From the cell containing the given text, extract its center point as (X, Y) coordinate. 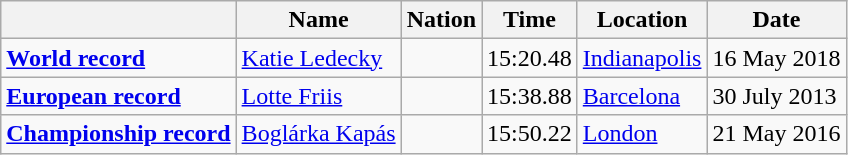
Championship record (118, 134)
15:50.22 (530, 134)
Katie Ledecky (318, 58)
Name (318, 20)
15:38.88 (530, 96)
Boglárka Kapás (318, 134)
Date (776, 20)
30 July 2013 (776, 96)
21 May 2016 (776, 134)
Barcelona (642, 96)
Time (530, 20)
15:20.48 (530, 58)
European record (118, 96)
World record (118, 58)
Indianapolis (642, 58)
16 May 2018 (776, 58)
Nation (441, 20)
Lotte Friis (318, 96)
Location (642, 20)
London (642, 134)
